Locate the cell with the specified text and output its (x, y) center coordinate. 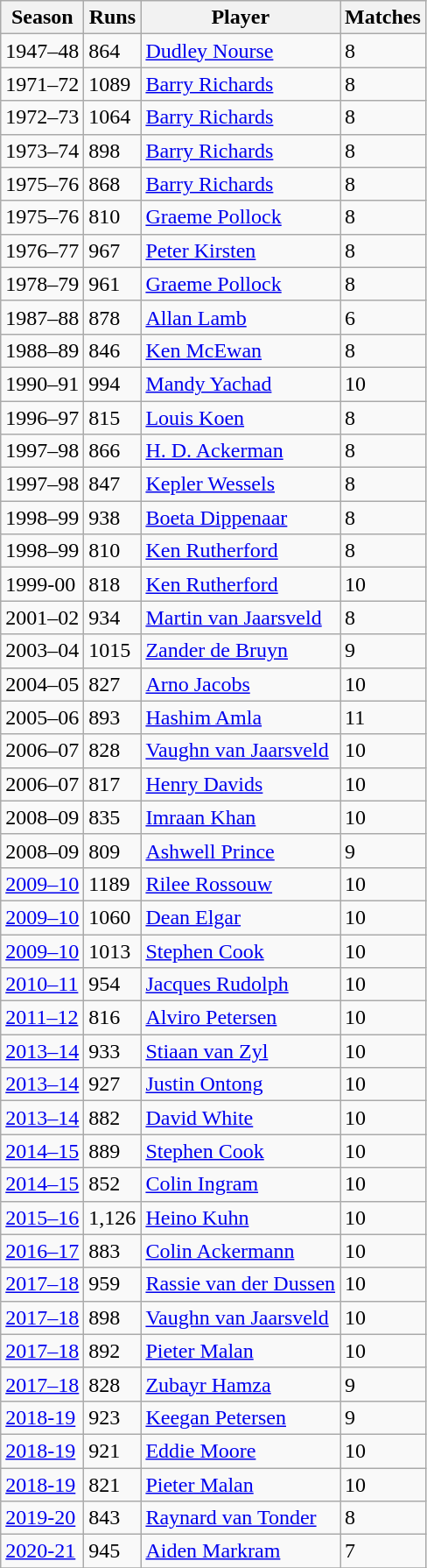
Dean Elgar (241, 917)
2020-21 (42, 1551)
2016–17 (42, 1251)
883 (112, 1251)
Alviro Petersen (241, 1018)
815 (112, 418)
Kepler Wessels (241, 484)
2001–02 (42, 618)
H. D. Ackerman (241, 451)
Rassie van der Dussen (241, 1284)
809 (112, 851)
Stiaan van Zyl (241, 1051)
Matches (383, 18)
Jacques Rudolph (241, 985)
889 (112, 1151)
1987–88 (42, 317)
846 (112, 350)
Mandy Yachad (241, 384)
2015–16 (42, 1218)
Season (42, 18)
868 (112, 184)
1947–48 (42, 51)
835 (112, 817)
Arno Jacobs (241, 684)
6 (383, 317)
818 (112, 584)
2019-20 (42, 1518)
2010–11 (42, 985)
Rilee Rossouw (241, 884)
Henry Davids (241, 784)
Raynard van Tonder (241, 1518)
1015 (112, 651)
816 (112, 1018)
892 (112, 1351)
1060 (112, 917)
961 (112, 284)
Aiden Markram (241, 1551)
David White (241, 1118)
2005–06 (42, 717)
11 (383, 717)
Keegan Petersen (241, 1417)
893 (112, 717)
1189 (112, 884)
Colin Ingram (241, 1184)
Ashwell Prince (241, 851)
Allan Lamb (241, 317)
Peter Kirsten (241, 251)
Justin Ontong (241, 1084)
933 (112, 1051)
Zubayr Hamza (241, 1384)
945 (112, 1551)
1,126 (112, 1218)
1973–74 (42, 151)
Zander de Bruyn (241, 651)
2011–12 (42, 1018)
2003–04 (42, 651)
2004–05 (42, 684)
Colin Ackermann (241, 1251)
1972–73 (42, 117)
1988–89 (42, 350)
Hashim Amla (241, 717)
Runs (112, 18)
Boeta Dippenaar (241, 518)
1971–72 (42, 84)
1976–77 (42, 251)
954 (112, 985)
821 (112, 1485)
Dudley Nourse (241, 51)
Ken McEwan (241, 350)
1089 (112, 84)
Imraan Khan (241, 817)
994 (112, 384)
Louis Koen (241, 418)
923 (112, 1417)
Eddie Moore (241, 1451)
817 (112, 784)
1999-00 (42, 584)
843 (112, 1518)
927 (112, 1084)
866 (112, 451)
882 (112, 1118)
852 (112, 1184)
1978–79 (42, 284)
878 (112, 317)
7 (383, 1551)
1990–91 (42, 384)
959 (112, 1284)
934 (112, 618)
1013 (112, 950)
Heino Kuhn (241, 1218)
938 (112, 518)
847 (112, 484)
967 (112, 251)
1064 (112, 117)
Player (241, 18)
827 (112, 684)
921 (112, 1451)
Martin van Jaarsveld (241, 618)
864 (112, 51)
1996–97 (42, 418)
